Determine the (X, Y) coordinate at the center of the cell enclosing the given text.  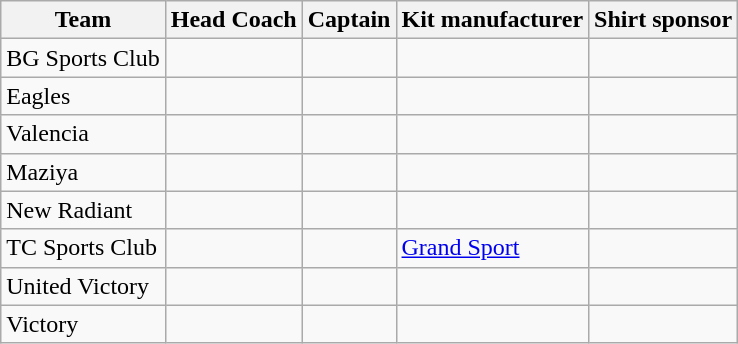
Maziya (83, 172)
United Victory (83, 286)
Shirt sponsor (664, 20)
New Radiant (83, 210)
Grand Sport (492, 248)
BG Sports Club (83, 58)
Eagles (83, 96)
Victory (83, 324)
TC Sports Club (83, 248)
Valencia (83, 134)
Team (83, 20)
Captain (349, 20)
Kit manufacturer (492, 20)
Head Coach (234, 20)
